For the text-containing cell, return its midpoint in (x, y) coordinate format. 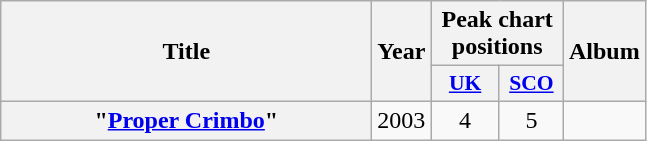
Year (402, 52)
2003 (402, 120)
4 (465, 120)
UK (465, 84)
SCO (531, 84)
Album (604, 52)
Title (186, 52)
"Proper Crimbo" (186, 120)
Peak chart positions (498, 34)
5 (531, 120)
